Locate the cell with the specified text and output its [X, Y] center coordinate. 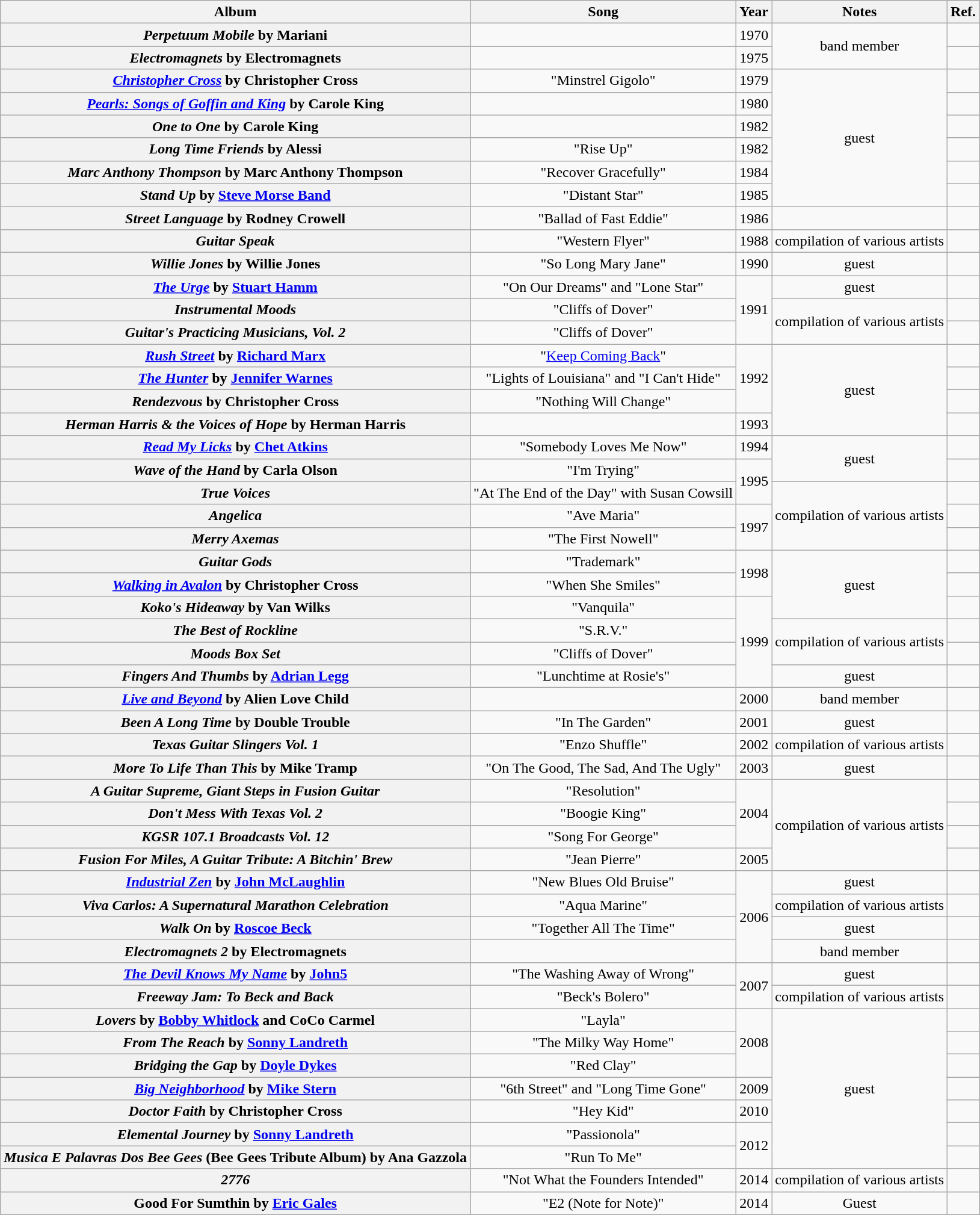
"E2 (Note for Note)" [603, 1203]
"New Blues Old Bruise" [603, 882]
1990 [754, 264]
Fusion For Miles, A Guitar Tribute: A Bitchin' Brew [236, 859]
"Recover Gracefully" [603, 172]
Live and Beyond by Alien Love Child [236, 699]
"Red Clay" [603, 1066]
"Ave Maria" [603, 516]
Notes [860, 12]
Elemental Journey by Sonny Landreth [236, 1134]
Electromagnets by Electromagnets [236, 58]
Freeway Jam: To Beck and Back [236, 997]
Viva Carlos: A Supernatural Marathon Celebration [236, 905]
"Trademark" [603, 561]
"I'm Trying" [603, 470]
Koko's Hideaway by Van Wilks [236, 607]
Pearls: Songs of Goffin and King by Carole King [236, 104]
"When She Smiles" [603, 584]
1986 [754, 218]
"At The End of the Day" with Susan Cowsill [603, 493]
Texas Guitar Slingers Vol. 1 [236, 745]
Industrial Zen by John McLaughlin [236, 882]
2007 [754, 985]
"Nothing Will Change" [603, 401]
2010 [754, 1111]
Herman Harris & the Voices of Hope by Herman Harris [236, 424]
1984 [754, 172]
"On Our Dreams" and "Lone Star" [603, 287]
1979 [754, 81]
"Boogie King" [603, 814]
Doctor Faith by Christopher Cross [236, 1111]
Marc Anthony Thompson by Marc Anthony Thompson [236, 172]
"In The Garden" [603, 722]
"Layla" [603, 1020]
2004 [754, 814]
2008 [754, 1043]
Street Language by Rodney Crowell [236, 218]
1997 [754, 527]
"Passionola" [603, 1134]
"Hey Kid" [603, 1111]
Angelica [236, 516]
Read My Licks by Chet Atkins [236, 447]
Big Neighborhood by Mike Stern [236, 1089]
Merry Axemas [236, 539]
"Together All The Time" [603, 928]
"On The Good, The Sad, And The Ugly" [603, 768]
Don't Mess With Texas Vol. 2 [236, 814]
Fingers And Thumbs by Adrian Legg [236, 676]
"S.R.V." [603, 630]
Bridging the Gap by Doyle Dykes [236, 1066]
2005 [754, 859]
Rush Street by Richard Marx [236, 356]
Ref. [964, 12]
"Somebody Loves Me Now" [603, 447]
Christopher Cross by Christopher Cross [236, 81]
Long Time Friends by Alessi [236, 149]
1999 [754, 642]
1993 [754, 424]
True Voices [236, 493]
Walk On by Roscoe Beck [236, 928]
"Rise Up" [603, 149]
"Enzo Shuffle" [603, 745]
1970 [754, 35]
"Aqua Marine" [603, 905]
The Hunter by Jennifer Warnes [236, 379]
2002 [754, 745]
Electromagnets 2 by Electromagnets [236, 951]
2009 [754, 1089]
2776 [236, 1180]
Perpetuum Mobile by Mariani [236, 35]
"Not What the Founders Intended" [603, 1180]
2000 [754, 699]
"6th Street" and "Long Time Gone" [603, 1089]
KGSR 107.1 Broadcasts Vol. 12 [236, 836]
"So Long Mary Jane" [603, 264]
Instrumental Moods [236, 310]
1980 [754, 104]
1995 [754, 481]
More To Life Than This by Mike Tramp [236, 768]
"Ballad of Fast Eddie" [603, 218]
A Guitar Supreme, Giant Steps in Fusion Guitar [236, 791]
"Jean Pierre" [603, 859]
Year [754, 12]
2001 [754, 722]
One to One by Carole King [236, 126]
Wave of the Hand by Carla Olson [236, 470]
"Distant Star" [603, 195]
1998 [754, 573]
"Lights of Louisiana" and "I Can't Hide" [603, 379]
The Best of Rockline [236, 630]
Been A Long Time by Double Trouble [236, 722]
Album [236, 12]
Walking in Avalon by Christopher Cross [236, 584]
Song [603, 12]
Guitar Gods [236, 561]
1985 [754, 195]
1992 [754, 379]
"The Washing Away of Wrong" [603, 974]
Stand Up by Steve Morse Band [236, 195]
"Western Flyer" [603, 241]
2012 [754, 1146]
Rendezvous by Christopher Cross [236, 401]
"Resolution" [603, 791]
"Song For George" [603, 836]
"Beck's Bolero" [603, 997]
"The Milky Way Home" [603, 1043]
"Minstrel Gigolo" [603, 81]
1994 [754, 447]
1991 [754, 310]
The Devil Knows My Name by John5 [236, 974]
Moods Box Set [236, 653]
1975 [754, 58]
2006 [754, 917]
Guitar's Practicing Musicians, Vol. 2 [236, 333]
Guitar Speak [236, 241]
Willie Jones by Willie Jones [236, 264]
"Run To Me" [603, 1157]
From The Reach by Sonny Landreth [236, 1043]
"The First Nowell" [603, 539]
Musica E Palavras Dos Bee Gees (Bee Gees Tribute Album) by Ana Gazzola [236, 1157]
1988 [754, 241]
Good For Sumthin by Eric Gales [236, 1203]
"Vanquila" [603, 607]
2003 [754, 768]
"Lunchtime at Rosie's" [603, 676]
Guest [860, 1203]
The Urge by Stuart Hamm [236, 287]
"Keep Coming Back" [603, 356]
Lovers by Bobby Whitlock and CoCo Carmel [236, 1020]
